From the cell containing the given text, extract its center point as (X, Y) coordinate. 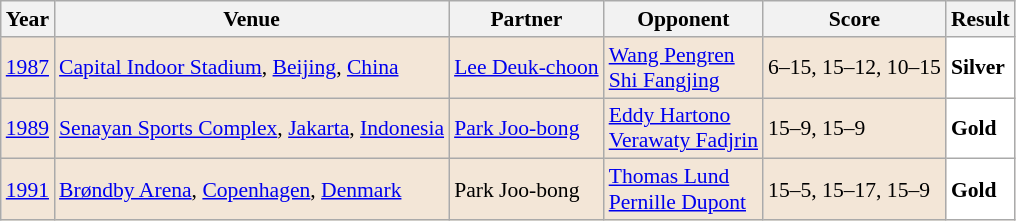
Thomas Lund Pernille Dupont (684, 190)
Result (980, 19)
Brøndby Arena, Copenhagen, Denmark (252, 190)
Lee Deuk-choon (526, 68)
Year (28, 19)
6–15, 15–12, 10–15 (854, 68)
1987 (28, 68)
Capital Indoor Stadium, Beijing, China (252, 68)
15–5, 15–17, 15–9 (854, 190)
1989 (28, 128)
Venue (252, 19)
Partner (526, 19)
Wang Pengren Shi Fangjing (684, 68)
Opponent (684, 19)
Score (854, 19)
Silver (980, 68)
15–9, 15–9 (854, 128)
Senayan Sports Complex, Jakarta, Indonesia (252, 128)
Eddy Hartono Verawaty Fadjrin (684, 128)
1991 (28, 190)
